For the text-containing cell, return its midpoint in (X, Y) coordinate format. 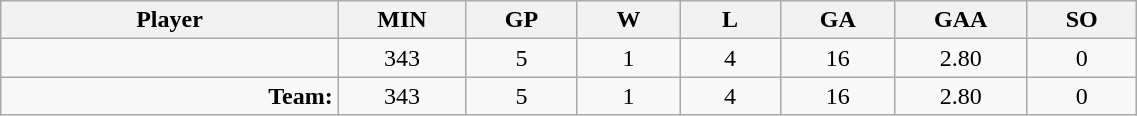
GAA (961, 20)
Team: (170, 96)
Player (170, 20)
GP (522, 20)
MIN (402, 20)
L (730, 20)
GA (838, 20)
W (628, 20)
SO (1081, 20)
